Determine the [X, Y] coordinate at the center of the cell enclosing the given text.  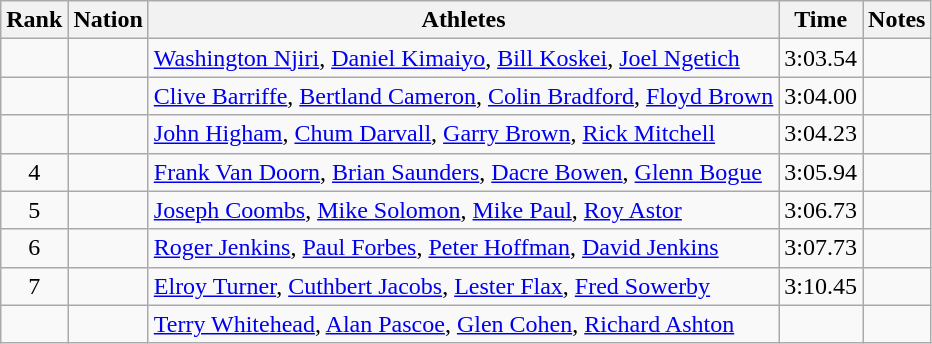
7 [34, 286]
3:04.00 [821, 96]
5 [34, 210]
3:03.54 [821, 58]
Joseph Coombs, Mike Solomon, Mike Paul, Roy Astor [464, 210]
Rank [34, 20]
Roger Jenkins, Paul Forbes, Peter Hoffman, David Jenkins [464, 248]
3:05.94 [821, 172]
Athletes [464, 20]
Washington Njiri, Daniel Kimaiyo, Bill Koskei, Joel Ngetich [464, 58]
3:06.73 [821, 210]
3:04.23 [821, 134]
Time [821, 20]
Clive Barriffe, Bertland Cameron, Colin Bradford, Floyd Brown [464, 96]
3:10.45 [821, 286]
4 [34, 172]
John Higham, Chum Darvall, Garry Brown, Rick Mitchell [464, 134]
Nation [108, 20]
Elroy Turner, Cuthbert Jacobs, Lester Flax, Fred Sowerby [464, 286]
Terry Whitehead, Alan Pascoe, Glen Cohen, Richard Ashton [464, 324]
Notes [897, 20]
Frank Van Doorn, Brian Saunders, Dacre Bowen, Glenn Bogue [464, 172]
3:07.73 [821, 248]
6 [34, 248]
